Identify which cell holds the provided text, then report its (X, Y) central coordinate. 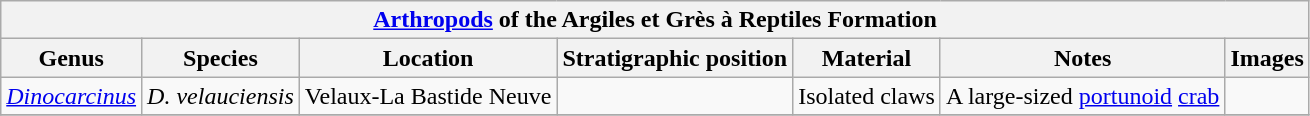
Species (221, 58)
Images (1267, 58)
Stratigraphic position (675, 58)
Genus (72, 58)
Velaux-La Bastide Neuve (428, 96)
Notes (1082, 58)
Material (867, 58)
Dinocarcinus (72, 96)
Isolated claws (867, 96)
Location (428, 58)
D. velauciensis (221, 96)
Arthropods of the Argiles et Grès à Reptiles Formation (656, 20)
A large-sized portunoid crab (1082, 96)
